Find where the given text appears and provide that cell's center as [X, Y] coordinate. 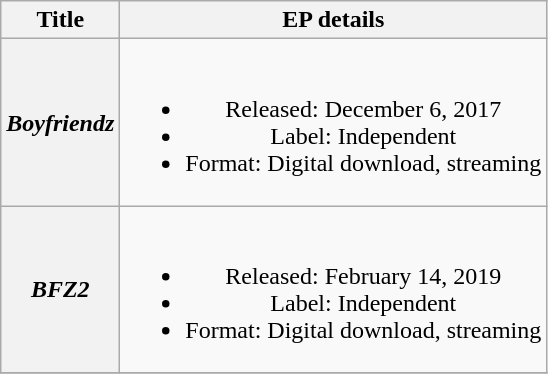
BFZ2 [60, 290]
Released: February 14, 2019Label: IndependentFormat: Digital download, streaming [334, 290]
Title [60, 20]
Boyfriendz [60, 122]
EP details [334, 20]
Released: December 6, 2017Label: IndependentFormat: Digital download, streaming [334, 122]
